Determine the (X, Y) coordinate at the center of the cell enclosing the given text.  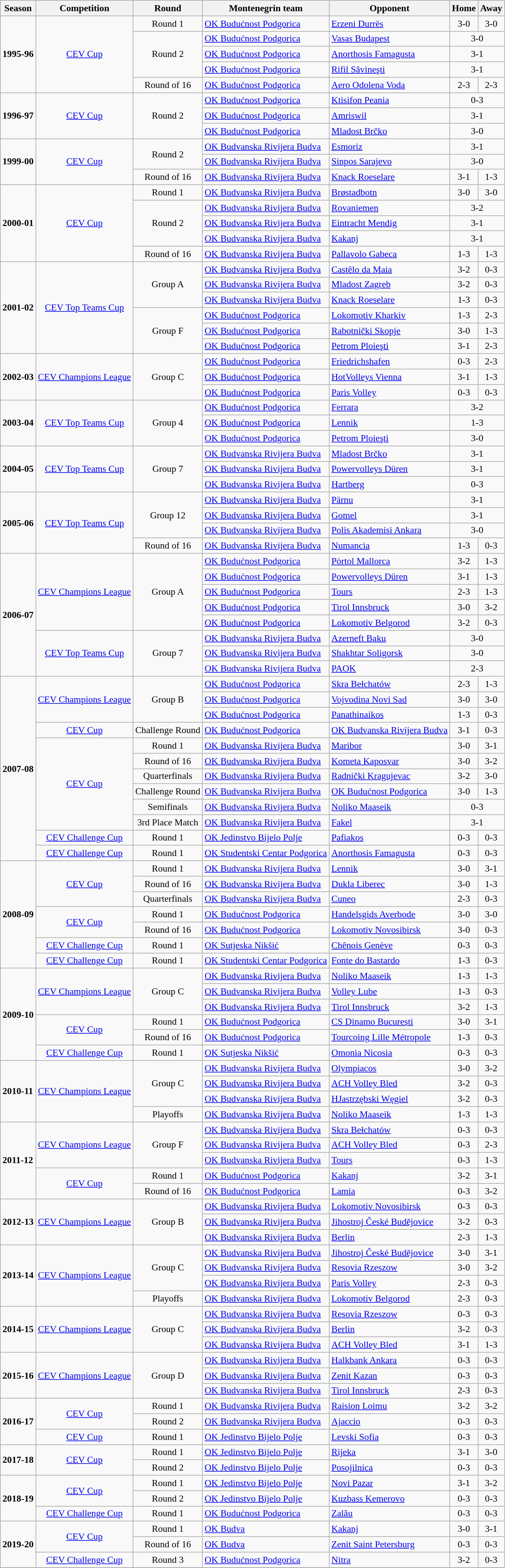
Handelsgids Averbode (389, 915)
Halkbank Ankara (389, 1360)
Home (464, 8)
Chênois Genève (389, 945)
2001-02 (18, 308)
2016-17 (18, 1421)
1996-97 (18, 116)
Mladost Zagreb (389, 285)
Friedrichshafen (389, 362)
Hartberg (389, 485)
Pafiakos (389, 838)
Castêlo da Maia (389, 270)
Vojvodina Novi Sad (389, 699)
Erzeni Durrës (389, 24)
Competition (85, 8)
2004-05 (18, 469)
Posojilnica (389, 1468)
Eintracht Mendig (389, 223)
2007-08 (18, 769)
Pärnu (389, 500)
2012-13 (18, 1222)
Nitra (389, 1560)
Volley Lube (389, 991)
Brøstadbotn (389, 193)
Olympiacos (389, 1068)
Zenit Saint Petersburg (389, 1545)
2002-03 (18, 377)
Kuzbass Kemerovo (389, 1499)
Zalău (389, 1514)
Group 4 (167, 423)
Pòrtol Mallorca (389, 561)
Raision Loimu (389, 1406)
2018-19 (18, 1498)
Maribor (389, 746)
Dukla Liberec (389, 884)
2000-01 (18, 223)
Cuneo (389, 899)
Esmoriz (389, 147)
Lokomotiv Kharkiv (389, 316)
Opponent (389, 8)
CS Dinamo București (389, 1022)
Omonia Nicosia (389, 1053)
1995-96 (18, 54)
2009-10 (18, 1015)
3rd Place Match (167, 822)
Fonte do Bastardo (389, 961)
2008-09 (18, 914)
HJastrzębski Węgiel (389, 1099)
Levski Sofia (389, 1437)
Ajaccio (389, 1422)
Semifinals (167, 807)
2013-14 (18, 1276)
Pallavolo Gabeca (389, 254)
Amriswil (389, 116)
HotVolleys Vienna (389, 377)
2010-11 (18, 1091)
Sinpos Sarajevo (389, 162)
Kometa Kaposvar (389, 761)
Group D (167, 1376)
2003-04 (18, 423)
Group 12 (167, 515)
Novi Pazar (389, 1483)
2005-06 (18, 523)
Rijeka (389, 1452)
Tourcoing Lille Métropole (389, 1038)
2015-16 (18, 1376)
2017-18 (18, 1460)
Radnički Kragujevac (389, 776)
Ktisifon Peania (389, 100)
2011-12 (18, 1160)
1999-00 (18, 162)
PAOK (389, 669)
Azerneft Baku (389, 638)
Season (18, 8)
2014-15 (18, 1329)
2006-07 (18, 615)
Round 3 (167, 1560)
Panathinaikos (389, 715)
Polis Akademisi Ankara (389, 530)
Vasas Budapest (389, 39)
Montenegrin team (266, 8)
Rabotnički Skopje (389, 331)
Away (491, 8)
2019-20 (18, 1545)
Zenit Kazan (389, 1376)
Lamia (389, 1191)
Aero Odolena Voda (389, 85)
Rovaniemen (389, 208)
Shakhtar Soligorsk (389, 653)
Gomel (389, 515)
Rifil Săvineşti (389, 70)
Numancia (389, 546)
Ferrara (389, 408)
Round (167, 8)
Fakel (389, 822)
